From the cell containing the given text, extract its center point as (X, Y) coordinate. 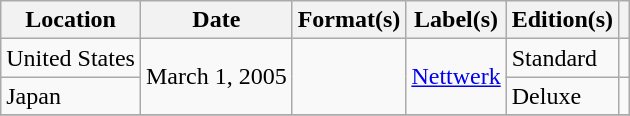
Location (71, 20)
Label(s) (456, 20)
Standard (562, 58)
Date (216, 20)
Edition(s) (562, 20)
United States (71, 58)
March 1, 2005 (216, 77)
Japan (71, 96)
Format(s) (349, 20)
Nettwerk (456, 77)
Deluxe (562, 96)
